Identify which cell holds the provided text, then report its [x, y] central coordinate. 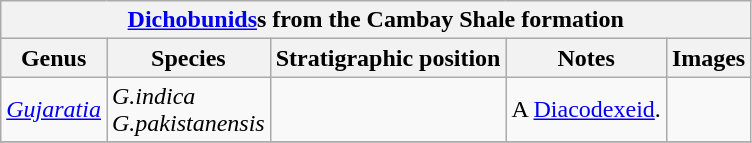
A Diacodexeid. [586, 110]
Stratigraphic position [388, 58]
Genus [54, 58]
Dichobunidss from the Cambay Shale formation [376, 20]
Gujaratia [54, 110]
Images [708, 58]
G.indicaG.pakistanensis [188, 110]
Notes [586, 58]
Species [188, 58]
